From the cell containing the given text, extract its center point as (X, Y) coordinate. 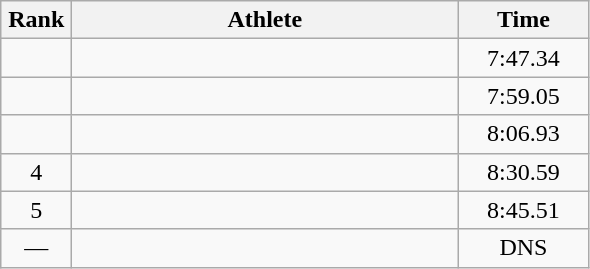
Rank (36, 20)
4 (36, 172)
Athlete (265, 20)
— (36, 248)
7:47.34 (524, 58)
Time (524, 20)
8:45.51 (524, 210)
8:06.93 (524, 134)
8:30.59 (524, 172)
7:59.05 (524, 96)
DNS (524, 248)
5 (36, 210)
